Capture the cell that displays the provided text and extract its (x, y) central coordinate. 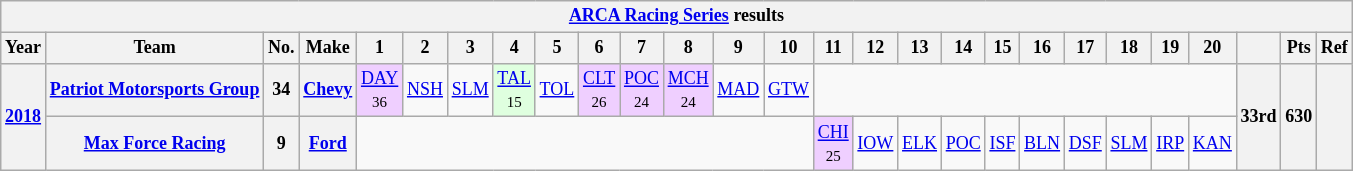
3 (470, 48)
10 (789, 48)
2 (426, 48)
34 (282, 90)
BLN (1042, 144)
POC24 (642, 90)
12 (876, 48)
Max Force Racing (154, 144)
ELK (920, 144)
MCH24 (688, 90)
ISF (1002, 144)
14 (963, 48)
1 (380, 48)
Pts (1299, 48)
Chevy (328, 90)
15 (1002, 48)
5 (556, 48)
Team (154, 48)
CLT26 (600, 90)
Ref (1335, 48)
TOL (556, 90)
Make (328, 48)
20 (1213, 48)
Ford (328, 144)
IOW (876, 144)
Patriot Motorsports Group (154, 90)
16 (1042, 48)
13 (920, 48)
GTW (789, 90)
ARCA Racing Series results (676, 16)
2018 (24, 116)
630 (1299, 116)
19 (1170, 48)
33rd (1258, 116)
CHI25 (833, 144)
18 (1129, 48)
Year (24, 48)
IRP (1170, 144)
TAL15 (514, 90)
POC (963, 144)
7 (642, 48)
11 (833, 48)
DSF (1085, 144)
17 (1085, 48)
KAN (1213, 144)
6 (600, 48)
DAY36 (380, 90)
4 (514, 48)
8 (688, 48)
MAD (738, 90)
NSH (426, 90)
No. (282, 48)
